Detect which cell encompasses the target text, then output its (x, y) center coordinate. 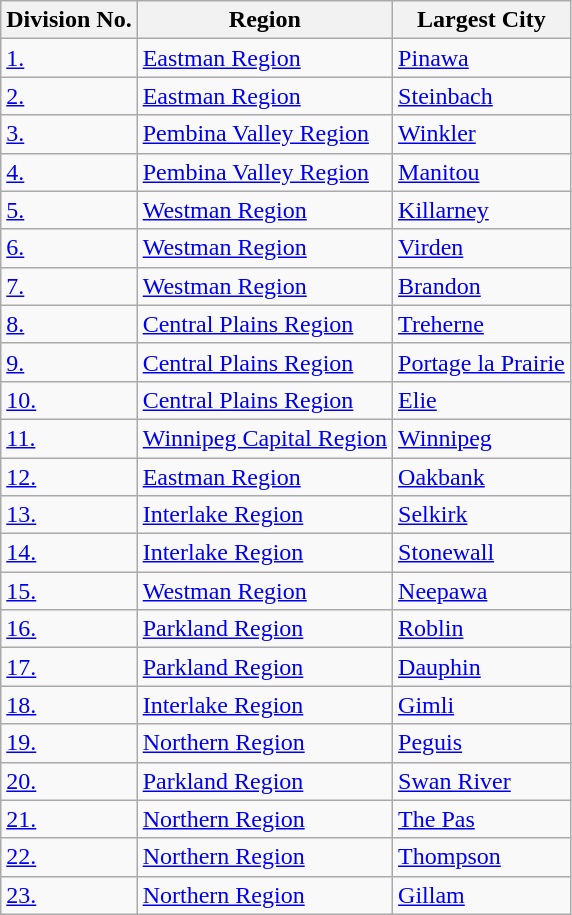
14. (69, 553)
8. (69, 324)
Swan River (482, 781)
Dauphin (482, 667)
Stonewall (482, 553)
The Pas (482, 819)
11. (69, 438)
10. (69, 400)
Brandon (482, 286)
23. (69, 895)
15. (69, 591)
Thompson (482, 857)
21. (69, 819)
12. (69, 477)
2. (69, 96)
Steinbach (482, 96)
Roblin (482, 629)
Selkirk (482, 515)
Largest City (482, 20)
22. (69, 857)
18. (69, 705)
16. (69, 629)
Virden (482, 248)
Treherne (482, 324)
Portage la Prairie (482, 362)
6. (69, 248)
Winnipeg (482, 438)
Oakbank (482, 477)
9. (69, 362)
20. (69, 781)
4. (69, 172)
Winnipeg Capital Region (264, 438)
Gimli (482, 705)
7. (69, 286)
Gillam (482, 895)
Killarney (482, 210)
Peguis (482, 743)
Division No. (69, 20)
17. (69, 667)
Winkler (482, 134)
5. (69, 210)
Region (264, 20)
13. (69, 515)
19. (69, 743)
Neepawa (482, 591)
Manitou (482, 172)
3. (69, 134)
Pinawa (482, 58)
Elie (482, 400)
1. (69, 58)
